Identify which cell holds the provided text, then report its (x, y) central coordinate. 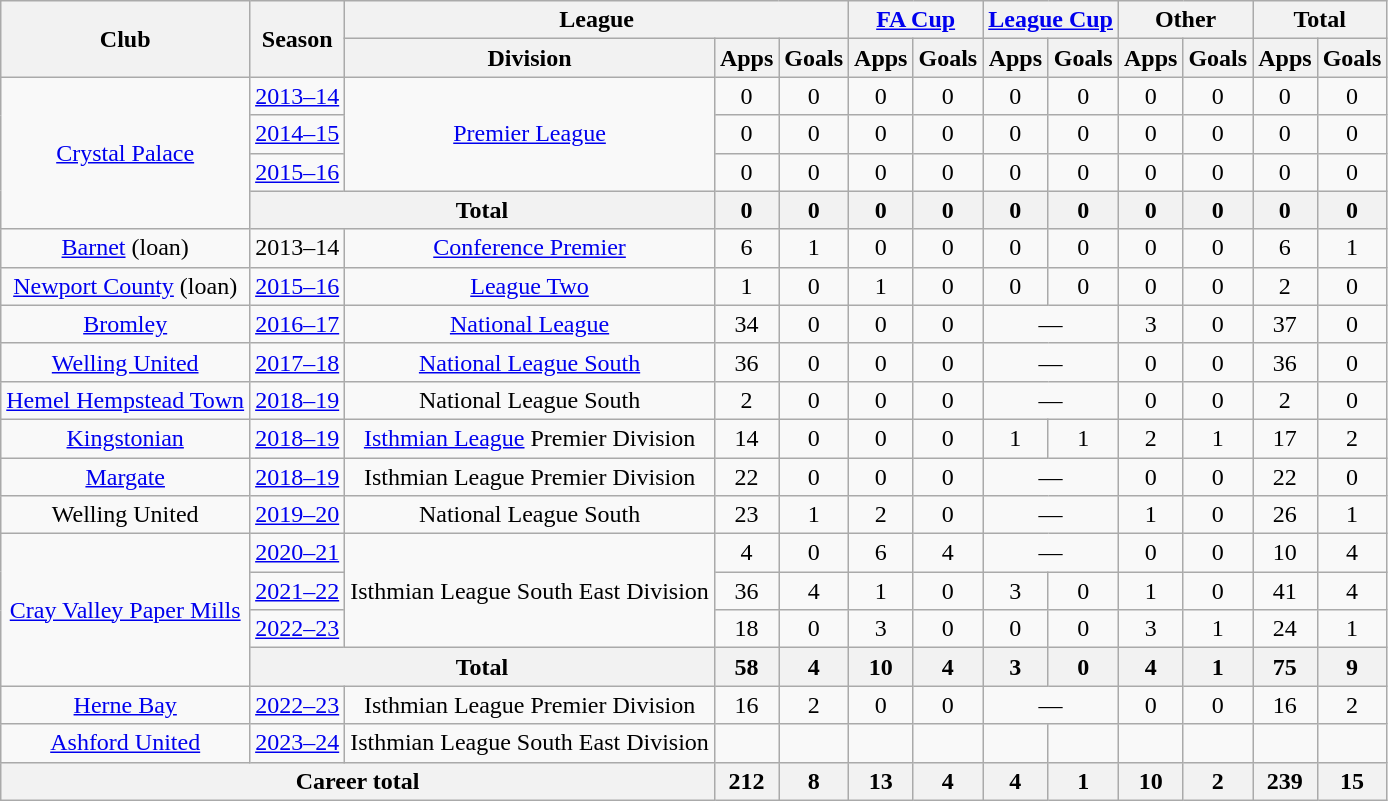
23 (746, 515)
Margate (126, 477)
FA Cup (916, 20)
2023–24 (298, 743)
Crystal Palace (126, 153)
Hemel Hempstead Town (126, 400)
Kingstonian (126, 438)
34 (746, 324)
Herne Bay (126, 705)
2021–22 (298, 591)
Newport County (loan) (126, 286)
37 (1285, 324)
League Two (530, 286)
Ashford United (126, 743)
24 (1285, 629)
8 (814, 781)
Bromley (126, 324)
Barnet (loan) (126, 248)
58 (746, 667)
2020–21 (298, 553)
14 (746, 438)
2016–17 (298, 324)
2019–20 (298, 515)
17 (1285, 438)
9 (1352, 667)
13 (881, 781)
Division (530, 58)
75 (1285, 667)
41 (1285, 591)
15 (1352, 781)
League (597, 20)
Conference Premier (530, 248)
Cray Valley Paper Mills (126, 610)
National League (530, 324)
Club (126, 39)
2017–18 (298, 362)
Premier League (530, 134)
26 (1285, 515)
2014–15 (298, 134)
Other (1185, 20)
League Cup (1051, 20)
Career total (358, 781)
18 (746, 629)
239 (1285, 781)
Season (298, 39)
212 (746, 781)
